For the text-containing cell, return its midpoint in [x, y] coordinate format. 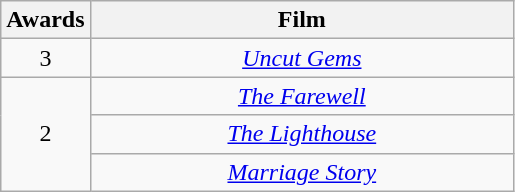
Marriage Story [302, 172]
Film [302, 20]
3 [46, 58]
The Farewell [302, 96]
2 [46, 134]
The Lighthouse [302, 134]
Uncut Gems [302, 58]
Awards [46, 20]
